Detect which cell encompasses the target text, then output its [X, Y] center coordinate. 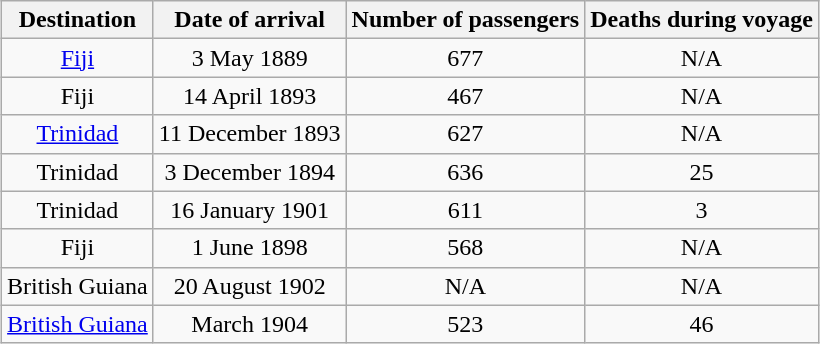
11 December 1893 [250, 134]
46 [702, 324]
20 August 1902 [250, 286]
14 April 1893 [250, 96]
568 [466, 248]
636 [466, 172]
1 June 1898 [250, 248]
Destination [78, 20]
3 May 1889 [250, 58]
March 1904 [250, 324]
467 [466, 96]
611 [466, 210]
16 January 1901 [250, 210]
Deaths during voyage [702, 20]
523 [466, 324]
677 [466, 58]
25 [702, 172]
3 December 1894 [250, 172]
Number of passengers [466, 20]
627 [466, 134]
3 [702, 210]
Date of arrival [250, 20]
